Locate the cell with the specified text and output its [X, Y] center coordinate. 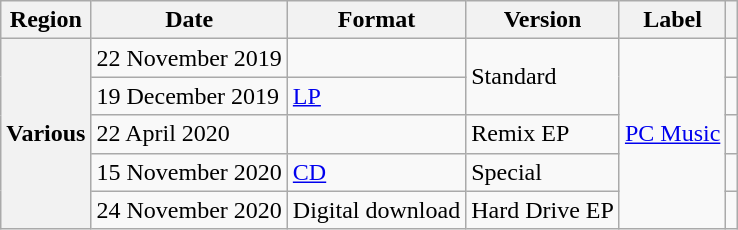
Hard Drive EP [543, 210]
24 November 2020 [189, 210]
Format [376, 20]
Digital download [376, 210]
Standard [543, 77]
22 November 2019 [189, 58]
Region [46, 20]
PC Music [672, 134]
Various [46, 134]
Label [672, 20]
Version [543, 20]
19 December 2019 [189, 96]
Special [543, 172]
15 November 2020 [189, 172]
22 April 2020 [189, 134]
CD [376, 172]
Date [189, 20]
Remix EP [543, 134]
LP [376, 96]
